Return [x, y] of the center of cell containing provided text 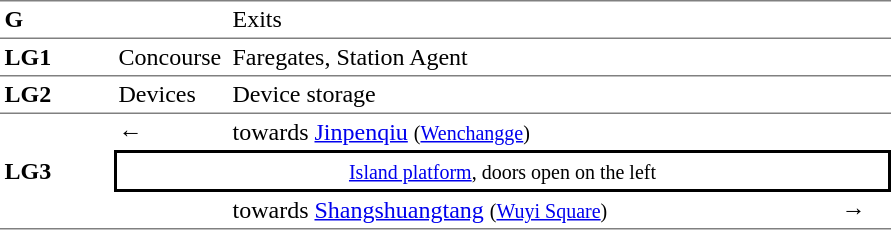
← [171, 132]
Faregates, Station Agent [532, 58]
Exits [532, 20]
LG1 [57, 58]
towards Jinpenqiu (Wenchangge) [532, 132]
LG2 [57, 95]
Concourse [171, 58]
towards Shangshuangtang (Wuyi Square) [532, 211]
Island platform, doors open on the left [502, 171]
LG3 [57, 172]
Devices [171, 95]
→ [864, 211]
G [57, 20]
Device storage [532, 95]
